Identify which cell holds the provided text, then report its (X, Y) central coordinate. 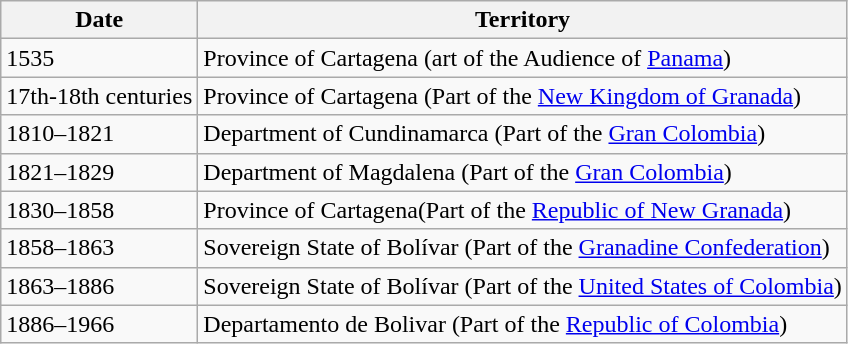
1535 (100, 58)
Province of Cartagena (Part of the New Kingdom of Granada) (523, 96)
Sovereign State of Bolívar (Part of the Granadine Confederation) (523, 248)
Province of Cartagena (art of the Audience of Panama) (523, 58)
1863–1886 (100, 286)
Sovereign State of Bolívar (Part of the United States of Colombia) (523, 286)
Department of Magdalena (Part of the Gran Colombia) (523, 172)
Province of Cartagena(Part of the Republic of New Granada) (523, 210)
1810–1821 (100, 134)
Territory (523, 20)
1821–1829 (100, 172)
17th-18th centuries (100, 96)
Date (100, 20)
1858–1863 (100, 248)
1830–1858 (100, 210)
Department of Cundinamarca (Part of the Gran Colombia) (523, 134)
Departamento de Bolivar (Part of the Republic of Colombia) (523, 324)
1886–1966 (100, 324)
